Detect which cell encompasses the target text, then output its [x, y] center coordinate. 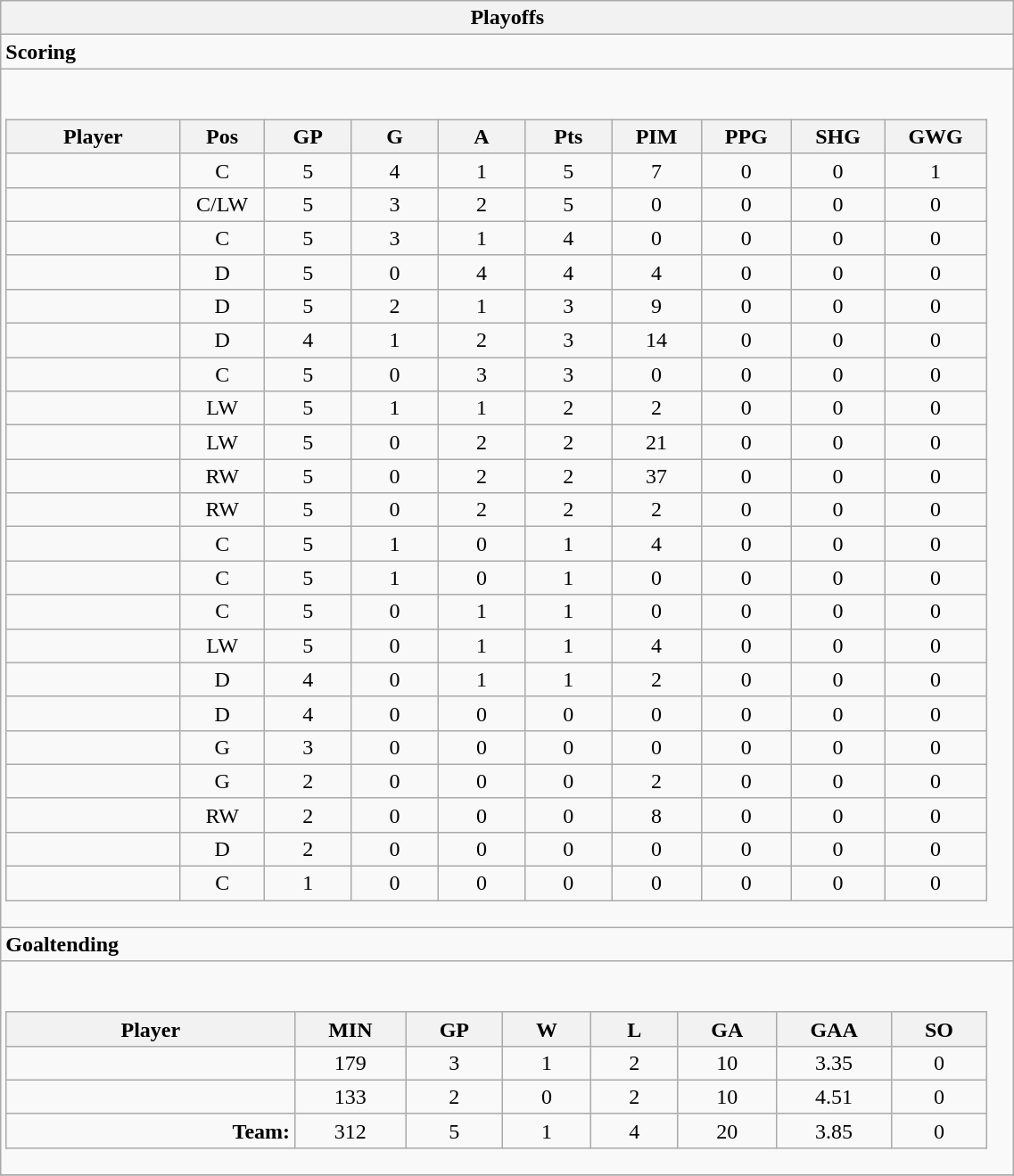
SO [938, 1029]
Team: [151, 1131]
Player MIN GP W L GA GAA SO 179 3 1 2 10 3.35 0 133 2 0 2 10 4.51 0 Team: 312 5 1 4 20 3.85 0 [507, 1068]
37 [656, 476]
Pos [223, 136]
Playoffs [507, 18]
Goaltending [507, 944]
GAA [834, 1029]
L [635, 1029]
14 [656, 341]
179 [350, 1063]
8 [656, 815]
9 [656, 306]
20 [728, 1131]
3.35 [834, 1063]
C/LW [223, 204]
Scoring [507, 52]
GA [728, 1029]
SHG [838, 136]
GWG [936, 136]
4.51 [834, 1097]
3.85 [834, 1131]
21 [656, 442]
312 [350, 1131]
7 [656, 170]
W [548, 1029]
MIN [350, 1029]
Pts [569, 136]
133 [350, 1097]
PPG [746, 136]
A [482, 136]
PIM [656, 136]
